Scan for the cell matching the given text and deliver its (x, y) coordinate at center. 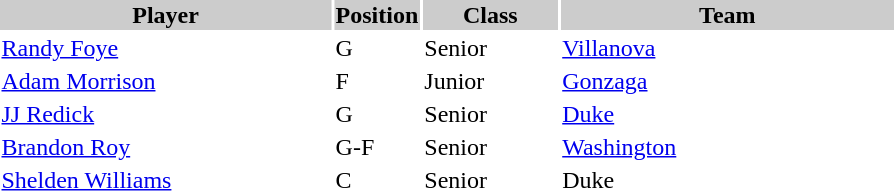
Junior (490, 81)
Position (377, 15)
G-F (377, 147)
Gonzaga (728, 81)
F (377, 81)
Washington (728, 147)
Class (490, 15)
Duke (728, 114)
Adam Morrison (166, 81)
JJ Redick (166, 114)
Randy Foye (166, 48)
Villanova (728, 48)
Player (166, 15)
Team (728, 15)
Brandon Roy (166, 147)
